Return [X, Y] of the center of cell containing provided text 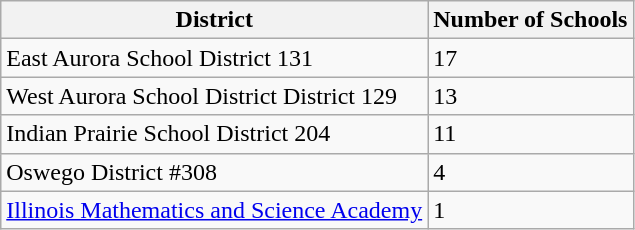
13 [530, 96]
District [214, 20]
11 [530, 134]
Number of Schools [530, 20]
East Aurora School District 131 [214, 58]
1 [530, 210]
Oswego District #308 [214, 172]
17 [530, 58]
Illinois Mathematics and Science Academy [214, 210]
West Aurora School District District 129 [214, 96]
Indian Prairie School District 204 [214, 134]
4 [530, 172]
